Detect which cell encompasses the target text, then output its [X, Y] center coordinate. 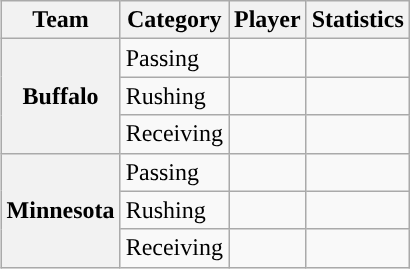
Statistics [358, 20]
Team [60, 20]
Minnesota [60, 210]
Category [174, 20]
Buffalo [60, 96]
Player [267, 20]
